Return the (x, y) coordinate for the center point of the cell that contains the specified text.  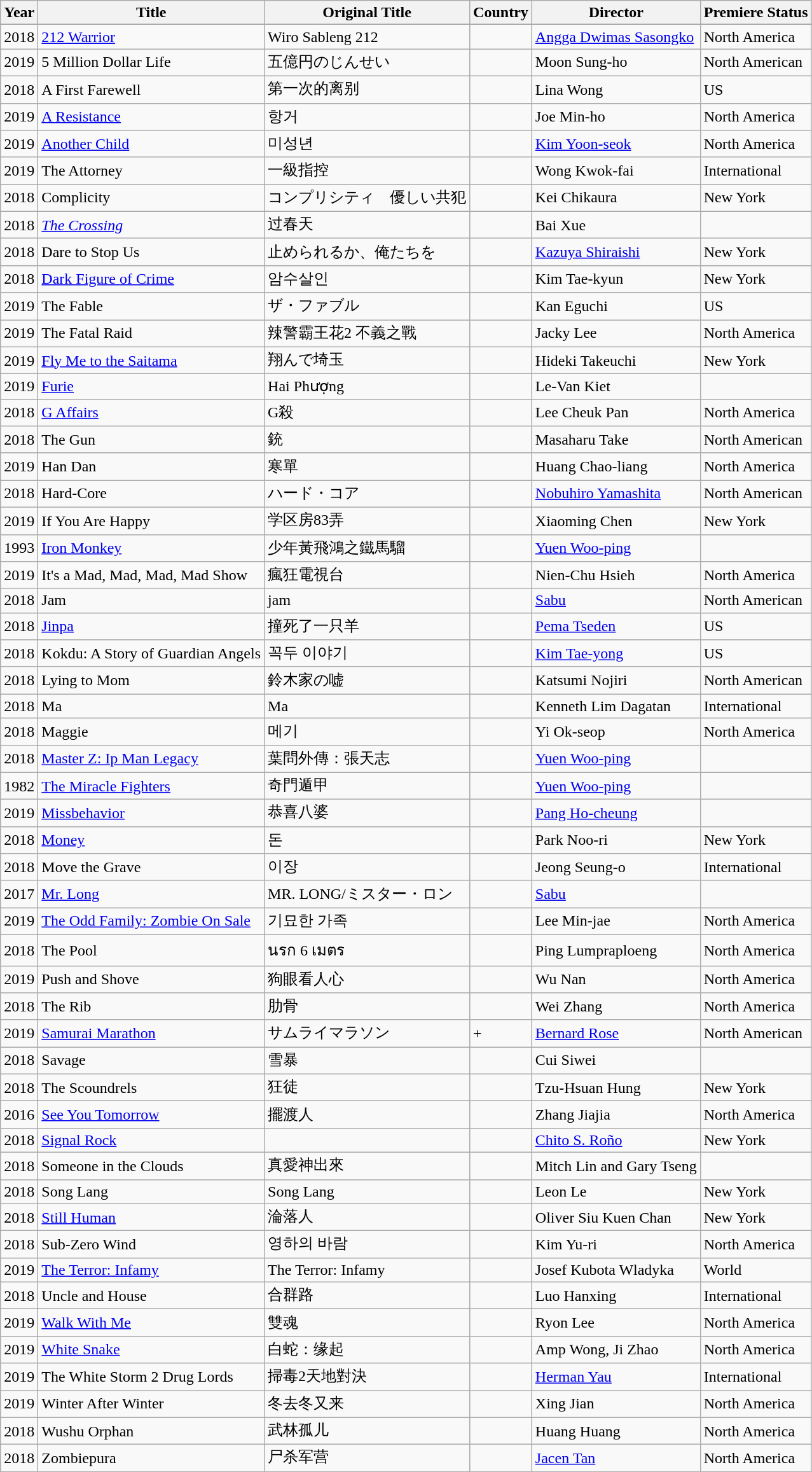
Kazuya Shiraishi (616, 252)
Cui Siwei (616, 1061)
Chito S. Roño (616, 1140)
Huang Huang (616, 1431)
A Resistance (151, 117)
Pema Tseden (616, 626)
一級指控 (368, 170)
Zhang Jiajia (616, 1114)
学区房83弄 (368, 520)
Wu Nan (616, 980)
Wei Zhang (616, 1006)
Kim Tae-yong (616, 654)
サムライマラソン (368, 1033)
コンプリシティ 優しい共犯 (368, 198)
Maggie (151, 732)
Dark Figure of Crime (151, 279)
Oliver Siu Kuen Chan (616, 1218)
銃 (368, 440)
Park Noo-ri (616, 840)
Premiere Status (755, 13)
돈 (368, 840)
五億円のじんせい (368, 62)
Lina Wong (616, 89)
The Crossing (151, 225)
G殺 (368, 412)
The Rib (151, 1006)
Lee Cheuk Pan (616, 412)
Huang Chao-liang (616, 467)
White Snake (151, 1350)
Kenneth Lim Dagatan (616, 706)
212 Warrior (151, 37)
Ryon Lee (616, 1323)
鈴木家の嘘 (368, 681)
Masaharu Take (616, 440)
掃毒2天地對決 (368, 1377)
Complicity (151, 198)
少年黃飛鴻之鐵馬騮 (368, 548)
翔んで埼玉 (368, 360)
Hard-Core (151, 494)
Original Title (368, 13)
See You Tomorrow (151, 1114)
止められるか、俺たちを (368, 252)
Fly Me to the Saitama (151, 360)
If You Are Happy (151, 520)
암수살인 (368, 279)
5 Million Dollar Life (151, 62)
Yi Ok-seop (616, 732)
Hideki Takeuchi (616, 360)
狂徒 (368, 1088)
辣警霸王花2 不義之戰 (368, 333)
恭喜八婆 (368, 813)
寒單 (368, 467)
World (755, 1270)
Katsumi Nojiri (616, 681)
Wiro Sableng 212 (368, 37)
Jacen Tan (616, 1458)
Iron Monkey (151, 548)
Country (501, 13)
2017 (19, 894)
淪落人 (368, 1218)
Herman Yau (616, 1377)
Angga Dwimas Sasongko (616, 37)
MR. LONG/ミスター・ロン (368, 894)
G Affairs (151, 412)
Han Dan (151, 467)
Moon Sung-ho (616, 62)
擺渡人 (368, 1114)
Kim Tae-kyun (616, 279)
Title (151, 13)
1993 (19, 548)
Mitch Lin and Gary Tseng (616, 1165)
Winter After Winter (151, 1405)
雪暴 (368, 1061)
过春天 (368, 225)
雙魂 (368, 1323)
The Pool (151, 950)
尸杀军营 (368, 1458)
Nobuhiro Yamashita (616, 494)
Jam (151, 601)
Jeong Seung-o (616, 868)
นรก 6 เมตร (368, 950)
撞死了一只羊 (368, 626)
Hai Phượng (368, 387)
The Odd Family: Zombie On Sale (151, 921)
Kim Yoon-seok (616, 144)
Director (616, 13)
Wong Kwok-fai (616, 170)
瘋狂電視台 (368, 575)
Nien-Chu Hsieh (616, 575)
꼭두 이야기 (368, 654)
Lying to Mom (151, 681)
Kokdu: A Story of Guardian Angels (151, 654)
Josef Kubota Wladyka (616, 1270)
Master Z: Ip Man Legacy (151, 760)
Joe Min-ho (616, 117)
The Miracle Fighters (151, 786)
미성년 (368, 144)
Signal Rock (151, 1140)
Bai Xue (616, 225)
The Fable (151, 307)
Kim Yu-ri (616, 1244)
Another Child (151, 144)
武林孤儿 (368, 1431)
The Gun (151, 440)
Ping Lumpraploeng (616, 950)
이장 (368, 868)
1982 (19, 786)
항거 (368, 117)
第一次的离别 (368, 89)
Uncle and House (151, 1295)
Missbehavior (151, 813)
真愛神出來 (368, 1165)
Zombiepura (151, 1458)
Year (19, 13)
기묘한 가족 (368, 921)
Sub-Zero Wind (151, 1244)
Le-Van Kiet (616, 387)
ハード・コア (368, 494)
Move the Grave (151, 868)
Money (151, 840)
jam (368, 601)
The Attorney (151, 170)
葉問外傳：張天志 (368, 760)
肋骨 (368, 1006)
Walk With Me (151, 1323)
The Scoundrels (151, 1088)
Samurai Marathon (151, 1033)
Xing Jian (616, 1405)
Xiaoming Chen (616, 520)
Furie (151, 387)
Savage (151, 1061)
奇門遁甲 (368, 786)
Lee Min-jae (616, 921)
Jacky Lee (616, 333)
Kei Chikaura (616, 198)
白蛇：缘起 (368, 1350)
A First Farewell (151, 89)
Leon Le (616, 1191)
ザ・ファブル (368, 307)
Mr. Long (151, 894)
Pang Ho-cheung (616, 813)
영하의 바람 (368, 1244)
狗眼看人心 (368, 980)
Push and Shove (151, 980)
Tzu-Hsuan Hung (616, 1088)
Dare to Stop Us (151, 252)
Amp Wong, Ji Zhao (616, 1350)
+ (501, 1033)
Someone in the Clouds (151, 1165)
The White Storm 2 Drug Lords (151, 1377)
It's a Mad, Mad, Mad, Mad Show (151, 575)
Bernard Rose (616, 1033)
Still Human (151, 1218)
Wushu Orphan (151, 1431)
合群路 (368, 1295)
The Fatal Raid (151, 333)
Kan Eguchi (616, 307)
Jinpa (151, 626)
冬去冬又来 (368, 1405)
2016 (19, 1114)
메기 (368, 732)
Luo Hanxing (616, 1295)
